Locate the cell with the specified text and output its (x, y) center coordinate. 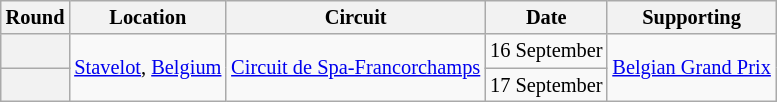
Location (148, 17)
Supporting (691, 17)
Round (36, 17)
Circuit (356, 17)
17 September (546, 85)
Belgian Grand Prix (691, 68)
Stavelot, Belgium (148, 68)
16 September (546, 51)
Date (546, 17)
Circuit de Spa-Francorchamps (356, 68)
